Return (X, Y) of the center of cell containing provided text 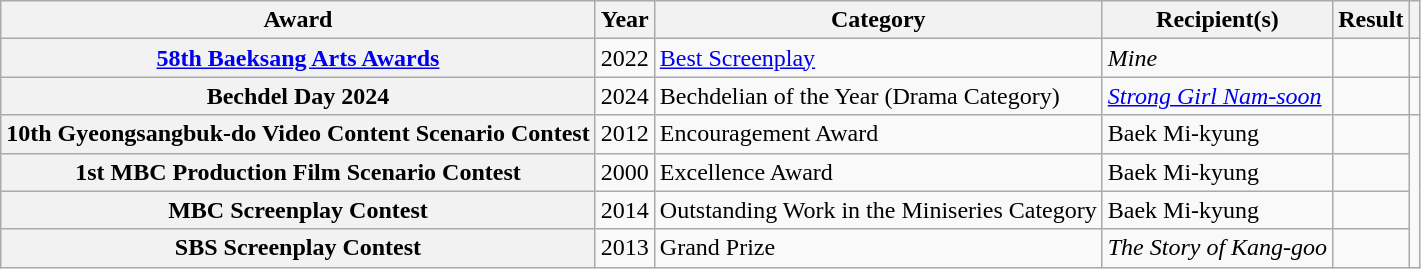
Strong Girl Nam-soon (1217, 96)
2012 (624, 134)
2000 (624, 172)
Category (878, 20)
Recipient(s) (1217, 20)
2013 (624, 248)
Award (298, 20)
Result (1371, 20)
Best Screenplay (878, 58)
Grand Prize (878, 248)
Bechdel Day 2024 (298, 96)
1st MBC Production Film Scenario Contest (298, 172)
Outstanding Work in the Miniseries Category (878, 210)
Bechdelian of the Year (Drama Category) (878, 96)
10th Gyeongsangbuk-do Video Content Scenario Contest (298, 134)
Encouragement Award (878, 134)
2022 (624, 58)
Mine (1217, 58)
SBS Screenplay Contest (298, 248)
2024 (624, 96)
2014 (624, 210)
MBC Screenplay Contest (298, 210)
Year (624, 20)
58th Baeksang Arts Awards (298, 58)
Excellence Award (878, 172)
The Story of Kang-goo (1217, 248)
